Detect which cell encompasses the target text, then output its [x, y] center coordinate. 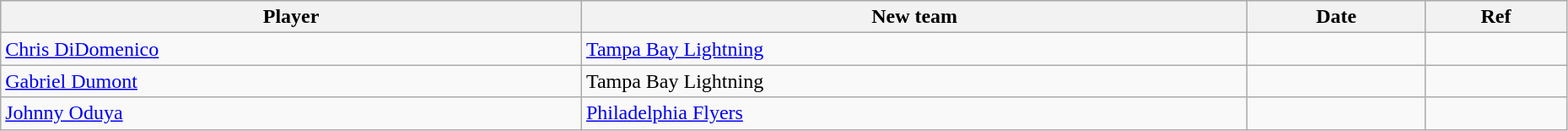
New team [914, 17]
Date [1336, 17]
Chris DiDomenico [292, 49]
Player [292, 17]
Philadelphia Flyers [914, 113]
Ref [1495, 17]
Gabriel Dumont [292, 81]
Johnny Oduya [292, 113]
